Find where the given text appears and provide that cell's center as (x, y) coordinate. 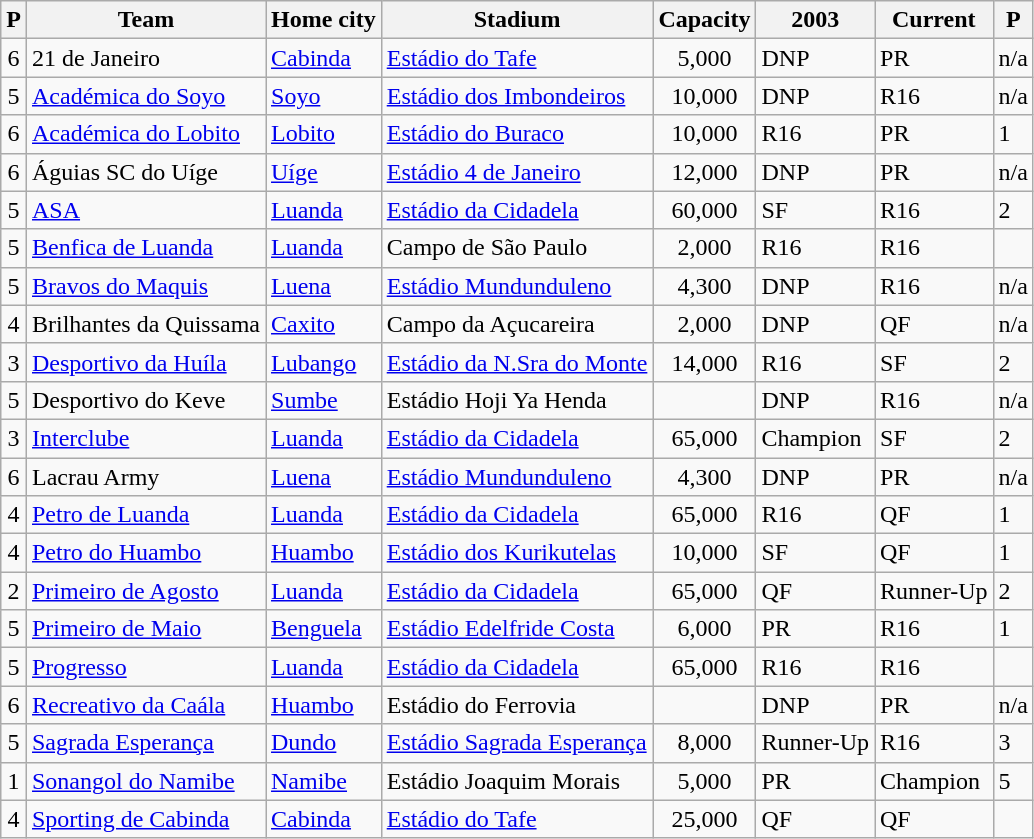
60,000 (704, 210)
Estádio dos Kurikutelas (517, 553)
Caxito (324, 324)
Estádio da N.Sra do Monte (517, 362)
6,000 (704, 629)
Estádio do Buraco (517, 134)
Team (146, 20)
Primeiro de Agosto (146, 591)
8,000 (704, 743)
Estádio Hoji Ya Henda (517, 400)
Lobito (324, 134)
Capacity (704, 20)
Sumbe (324, 400)
Interclube (146, 438)
Sonangol do Namibe (146, 781)
Uíge (324, 172)
Current (934, 20)
Primeiro de Maio (146, 629)
Águias SC do Uíge (146, 172)
Petro do Huambo (146, 553)
Bravos do Maquis (146, 286)
Académica do Soyo (146, 96)
Estádio Sagrada Esperança (517, 743)
12,000 (704, 172)
Progresso (146, 667)
Stadium (517, 20)
Académica do Lobito (146, 134)
Lacrau Army (146, 477)
ASA (146, 210)
Sporting de Cabinda (146, 819)
Home city (324, 20)
Recreativo da Caála (146, 705)
Lubango (324, 362)
14,000 (704, 362)
21 de Janeiro (146, 58)
Brilhantes da Quissama (146, 324)
Estádio do Ferrovia (517, 705)
Estádio dos Imbondeiros (517, 96)
Campo de São Paulo (517, 248)
Estádio 4 de Janeiro (517, 172)
Desportivo da Huíla (146, 362)
Benguela (324, 629)
Estádio Edelfride Costa (517, 629)
Campo da Açucareira (517, 324)
Desportivo do Keve (146, 400)
Estádio Joaquim Morais (517, 781)
Sagrada Esperança (146, 743)
Soyo (324, 96)
Benfica de Luanda (146, 248)
25,000 (704, 819)
Dundo (324, 743)
2003 (816, 20)
Namibe (324, 781)
Petro de Luanda (146, 515)
